Find where the given text appears and provide that cell's center as [x, y] coordinate. 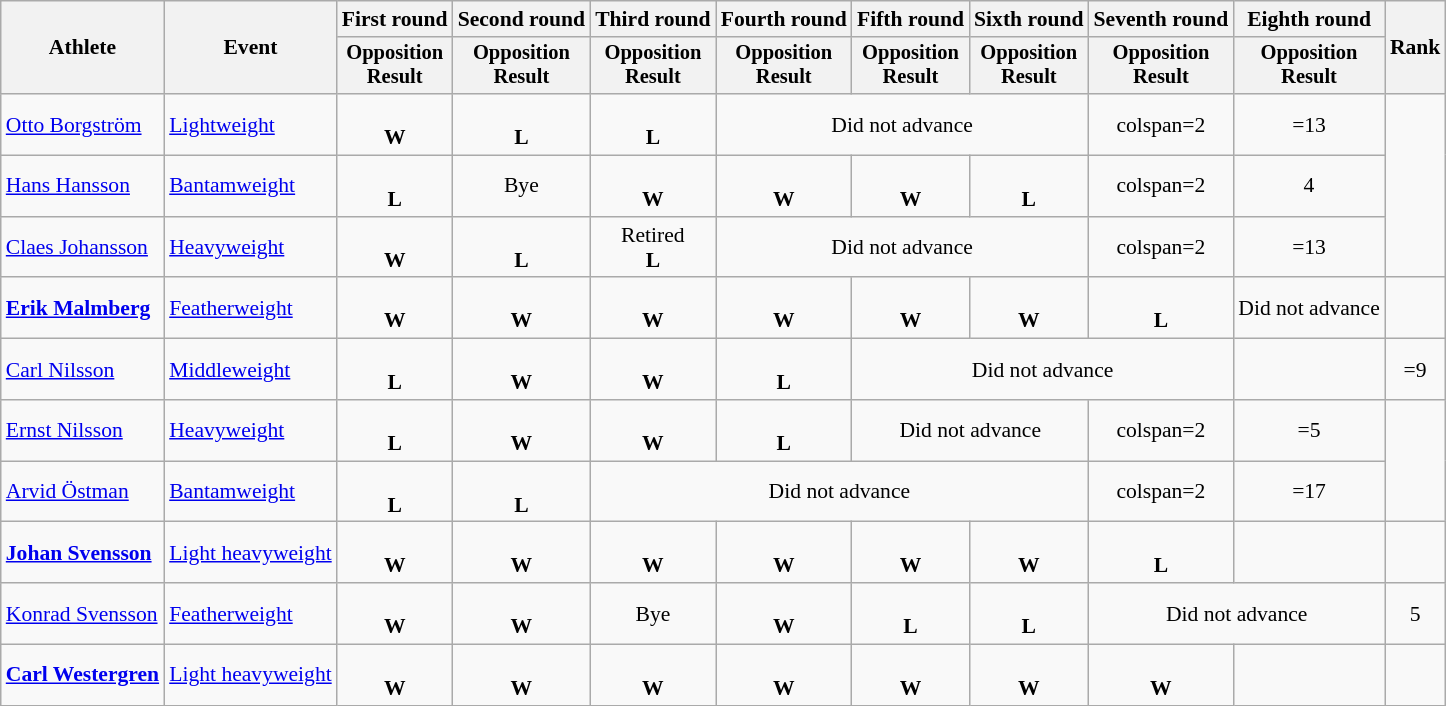
Johan Svensson [82, 552]
Otto Borgström [82, 124]
Ernst Nilsson [82, 430]
Rank [1416, 48]
4 [1309, 186]
Claes Johansson [82, 248]
Konrad Svensson [82, 614]
Fifth round [910, 19]
Hans Hansson [82, 186]
Sixth round [1029, 19]
Third round [653, 19]
Arvid Östman [82, 492]
Event [250, 48]
First round [395, 19]
Athlete [82, 48]
Fourth round [784, 19]
Middleweight [250, 370]
Retired L [653, 248]
Erik Malmberg [82, 308]
Lightweight [250, 124]
Second round [522, 19]
Seventh round [1162, 19]
=9 [1416, 370]
Eighth round [1309, 19]
=5 [1309, 430]
5 [1416, 614]
Carl Westergren [82, 676]
Carl Nilsson [82, 370]
=17 [1309, 492]
